Output the (x, y) coordinate of the center of the cell containing the given text.  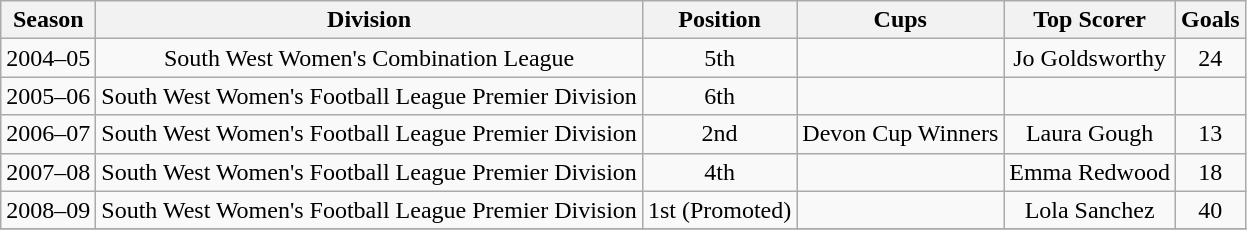
13 (1210, 134)
Season (48, 20)
4th (719, 172)
40 (1210, 210)
Lola Sanchez (1090, 210)
Laura Gough (1090, 134)
Devon Cup Winners (900, 134)
Emma Redwood (1090, 172)
Cups (900, 20)
2008–09 (48, 210)
Jo Goldsworthy (1090, 58)
Goals (1210, 20)
24 (1210, 58)
2005–06 (48, 96)
18 (1210, 172)
2007–08 (48, 172)
Division (370, 20)
2004–05 (48, 58)
5th (719, 58)
Position (719, 20)
1st (Promoted) (719, 210)
Top Scorer (1090, 20)
South West Women's Combination League (370, 58)
2006–07 (48, 134)
2nd (719, 134)
6th (719, 96)
